Capture the cell that displays the provided text and extract its [X, Y] central coordinate. 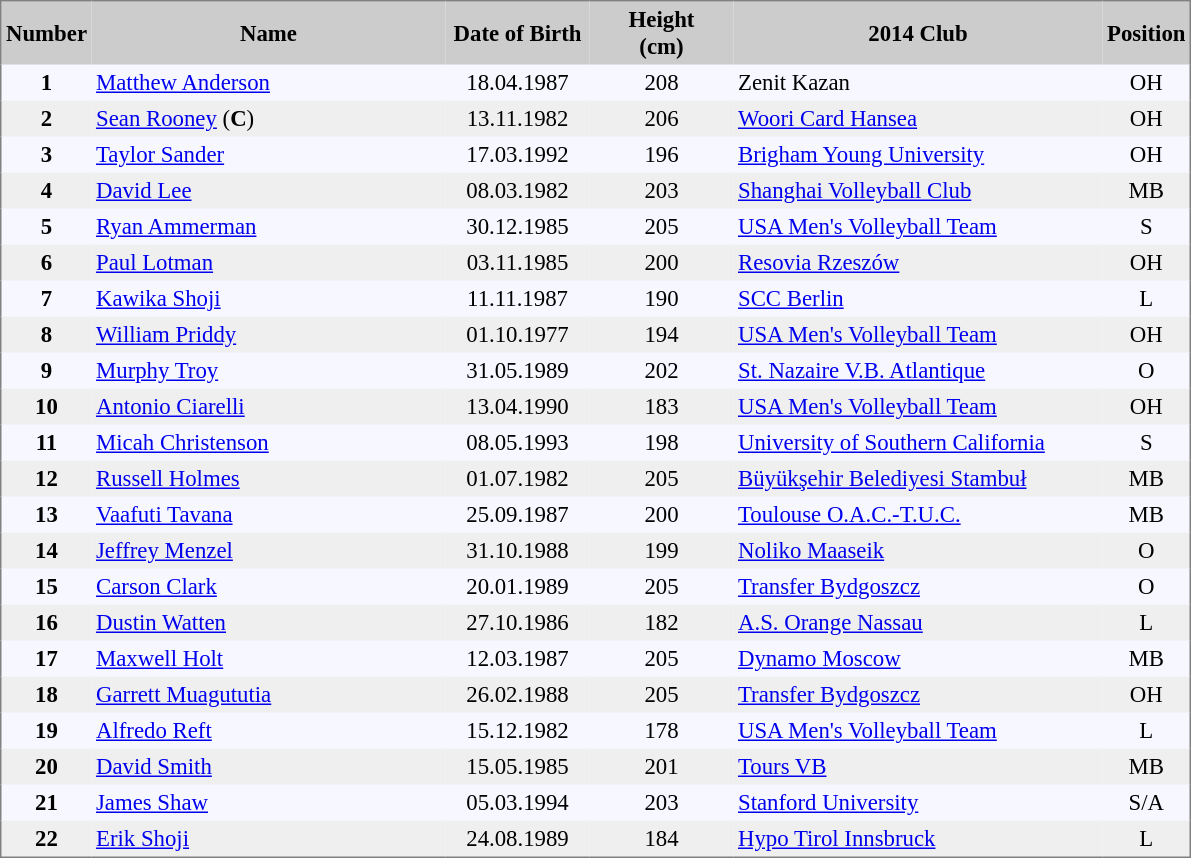
Toulouse O.A.C.-T.U.C. [918, 514]
Vaafuti Tavana [269, 514]
20 [46, 766]
183 [662, 406]
Dustin Watten [269, 622]
05.03.1994 [518, 802]
Taylor Sander [269, 154]
Micah Christenson [269, 442]
15 [46, 586]
19 [46, 730]
Woori Card Hansea [918, 118]
Hypo Tirol Innsbruck [918, 838]
12 [46, 478]
13.11.1982 [518, 118]
Carson Clark [269, 586]
22 [46, 838]
198 [662, 442]
17.03.1992 [518, 154]
201 [662, 766]
182 [662, 622]
St. Nazaire V.B. Atlantique [918, 370]
1 [46, 82]
2 [46, 118]
190 [662, 298]
Name [269, 33]
4 [46, 190]
A.S. Orange Nassau [918, 622]
14 [46, 550]
9 [46, 370]
Büyükşehir Belediyesi Stambuł [918, 478]
5 [46, 226]
27.10.1986 [518, 622]
Tours VB [918, 766]
Number [46, 33]
08.05.1993 [518, 442]
196 [662, 154]
Ryan Ammerman [269, 226]
Zenit Kazan [918, 82]
20.01.1989 [518, 586]
18 [46, 694]
206 [662, 118]
James Shaw [269, 802]
31.10.1988 [518, 550]
16 [46, 622]
Russell Holmes [269, 478]
15.12.1982 [518, 730]
202 [662, 370]
Date of Birth [518, 33]
David Smith [269, 766]
William Priddy [269, 334]
24.08.1989 [518, 838]
30.12.1985 [518, 226]
31.05.1989 [518, 370]
2014 Club [918, 33]
Murphy Troy [269, 370]
Position [1146, 33]
Noliko Maaseik [918, 550]
03.11.1985 [518, 262]
8 [46, 334]
Erik Shoji [269, 838]
7 [46, 298]
08.03.1982 [518, 190]
13 [46, 514]
Paul Lotman [269, 262]
Matthew Anderson [269, 82]
Stanford University [918, 802]
Brigham Young University [918, 154]
6 [46, 262]
3 [46, 154]
10 [46, 406]
SCC Berlin [918, 298]
11 [46, 442]
17 [46, 658]
194 [662, 334]
Alfredo Reft [269, 730]
Dynamo Moscow [918, 658]
13.04.1990 [518, 406]
26.02.1988 [518, 694]
184 [662, 838]
25.09.1987 [518, 514]
Antonio Ciarelli [269, 406]
University of Southern California [918, 442]
01.07.1982 [518, 478]
199 [662, 550]
S/A [1146, 802]
Garrett Muagututia [269, 694]
Resovia Rzeszów [918, 262]
11.11.1987 [518, 298]
21 [46, 802]
Jeffrey Menzel [269, 550]
178 [662, 730]
David Lee [269, 190]
15.05.1985 [518, 766]
Maxwell Holt [269, 658]
12.03.1987 [518, 658]
18.04.1987 [518, 82]
208 [662, 82]
Height(cm) [662, 33]
01.10.1977 [518, 334]
Kawika Shoji [269, 298]
Sean Rooney (C) [269, 118]
Shanghai Volleyball Club [918, 190]
